Determine the [X, Y] coordinate at the center of the cell enclosing the given text.  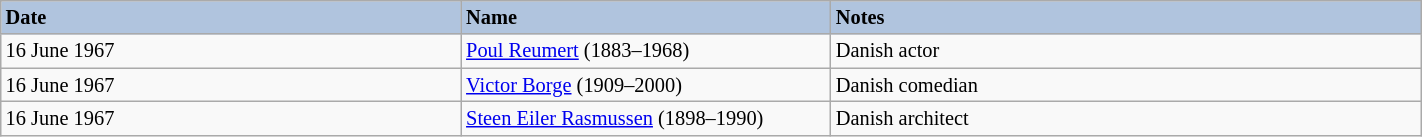
Victor Borge (1909–2000) [646, 85]
Danish architect [1126, 118]
Steen Eiler Rasmussen (1898–1990) [646, 118]
Date [231, 17]
Danish comedian [1126, 85]
Poul Reumert (1883–1968) [646, 51]
Notes [1126, 17]
Danish actor [1126, 51]
Name [646, 17]
